Locate the cell with the specified text and output its [X, Y] center coordinate. 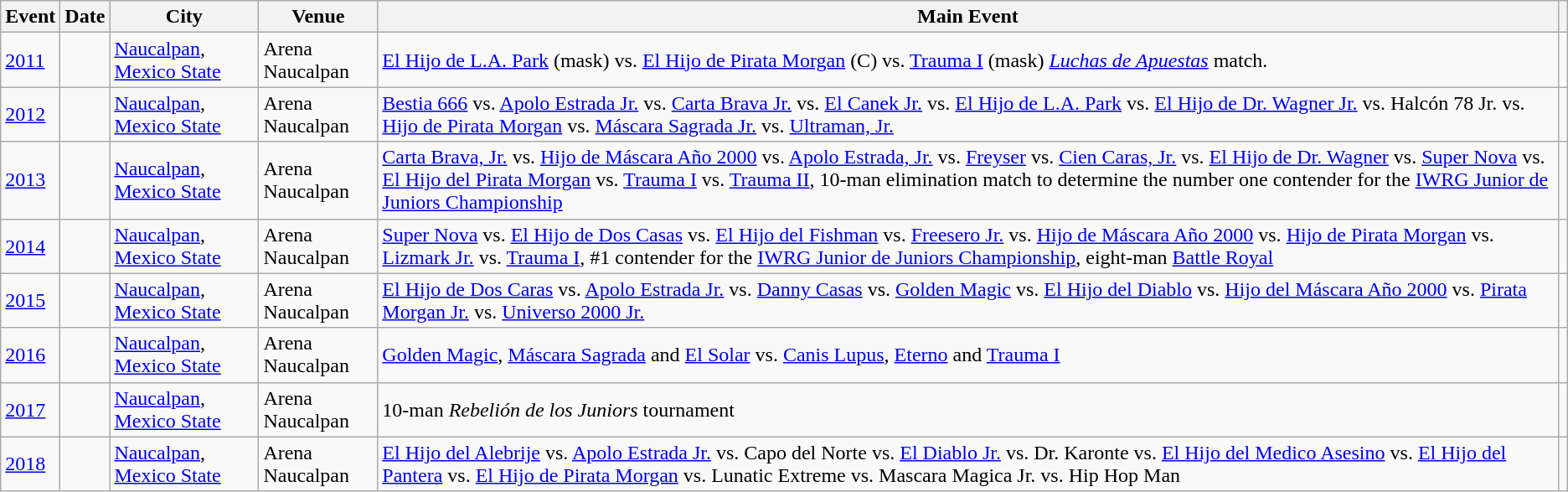
10-man Rebelión de los Juniors tournament [968, 409]
2018 [30, 464]
2015 [30, 300]
2011 [30, 60]
City [184, 17]
2013 [30, 180]
El Hijo de L.A. Park (mask) vs. El Hijo de Pirata Morgan (C) vs. Trauma I (mask) Luchas de Apuestas match. [968, 60]
Event [30, 17]
2016 [30, 355]
2014 [30, 246]
2017 [30, 409]
Venue [318, 17]
Golden Magic, Máscara Sagrada and El Solar vs. Canis Lupus, Eterno and Trauma I [968, 355]
Main Event [968, 17]
2012 [30, 114]
Date [85, 17]
